Find where the given text appears and provide that cell's center as (x, y) coordinate. 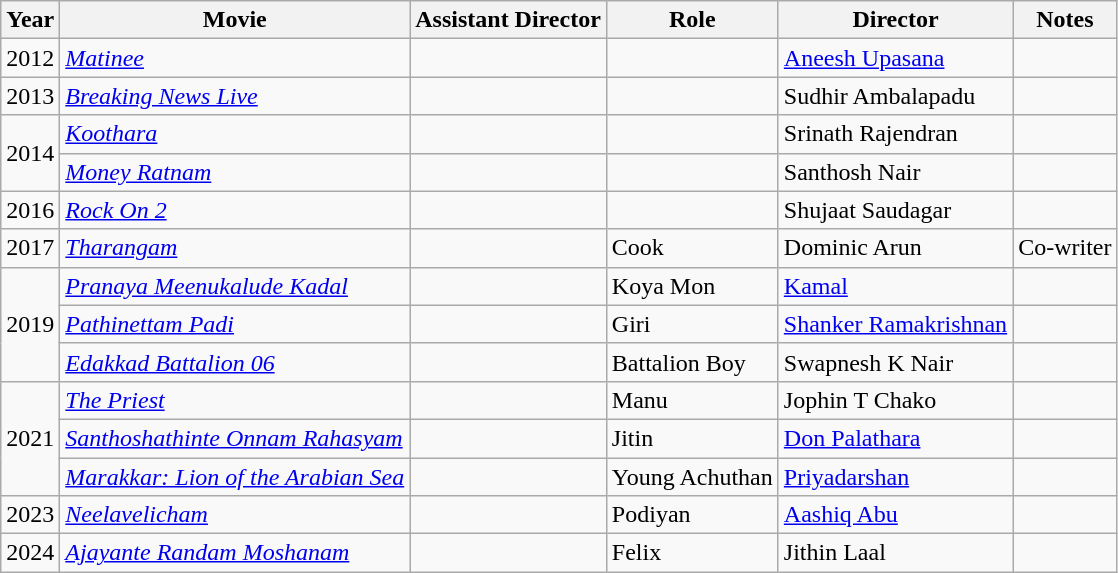
Breaking News Live (235, 96)
Pranaya Meenukalude Kadal (235, 286)
2012 (30, 58)
2013 (30, 96)
Dominic Arun (895, 248)
Koothara (235, 134)
Neelavelicham (235, 515)
2017 (30, 248)
Koya Mon (692, 286)
2016 (30, 210)
2019 (30, 324)
Shujaat Saudagar (895, 210)
The Priest (235, 400)
2014 (30, 153)
Giri (692, 324)
Manu (692, 400)
Srinath Rajendran (895, 134)
Jitin (692, 438)
Director (895, 20)
Year (30, 20)
Role (692, 20)
Assistant Director (508, 20)
Jithin Laal (895, 553)
Santhosh Nair (895, 172)
Santhoshathinte Onnam Rahasyam (235, 438)
Kamal (895, 286)
Sudhir Ambalapadu (895, 96)
Edakkad Battalion 06 (235, 362)
Co-writer (1065, 248)
Movie (235, 20)
Matinee (235, 58)
Don Palathara (895, 438)
Young Achuthan (692, 477)
Rock On 2 (235, 210)
Cook (692, 248)
2021 (30, 438)
Battalion Boy (692, 362)
Pathinettam Padi (235, 324)
Ajayante Randam Moshanam (235, 553)
2024 (30, 553)
Aneesh Upasana (895, 58)
Swapnesh K Nair (895, 362)
Podiyan (692, 515)
Priyadarshan (895, 477)
Money Ratnam (235, 172)
Marakkar: Lion of the Arabian Sea (235, 477)
2023 (30, 515)
Notes (1065, 20)
Felix (692, 553)
Aashiq Abu (895, 515)
Tharangam (235, 248)
Shanker Ramakrishnan (895, 324)
Jophin T Chako (895, 400)
